Capture the cell that displays the provided text and extract its [x, y] central coordinate. 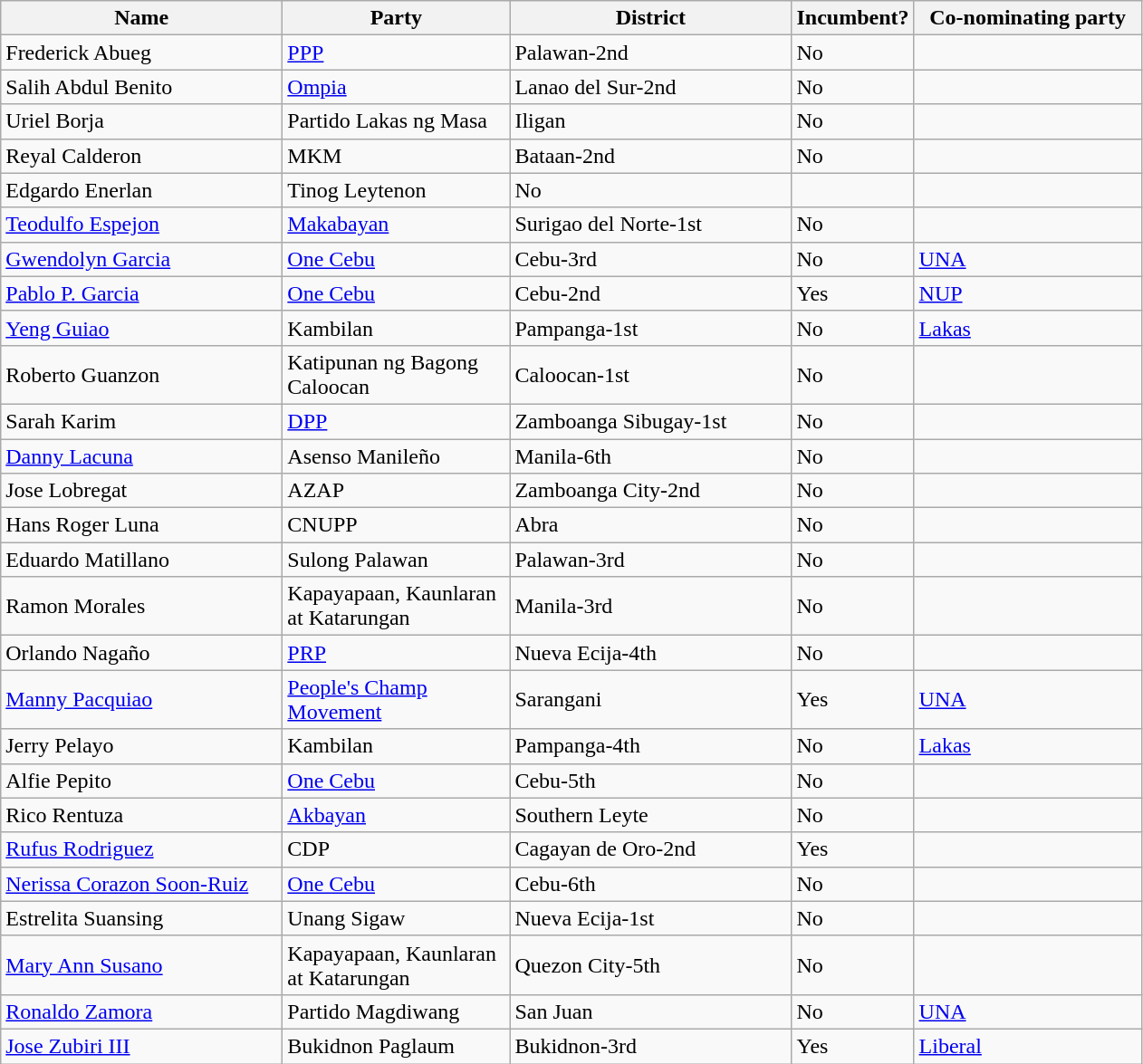
Cebu-2nd [650, 293]
CDP [397, 849]
Manila-6th [650, 455]
Partido Lakas ng Masa [397, 121]
Partido Magdiwang [397, 1011]
Katipunan ng Bagong Caloocan [397, 375]
Teodulfo Espejon [141, 225]
Uriel Borja [141, 121]
DPP [397, 421]
Tinog Leytenon [397, 190]
Surigao del Norte-1st [650, 225]
Reyal Calderon [141, 156]
Manny Pacquiao [141, 699]
Ramon Morales [141, 607]
Quezon City-5th [650, 965]
Party [397, 18]
Manila-3rd [650, 607]
Akbayan [397, 815]
District [650, 18]
Zamboanga City-2nd [650, 491]
Nueva Ecija-1st [650, 918]
CNUPP [397, 525]
AZAP [397, 491]
Bukidnon Paglaum [397, 1046]
Sarah Karim [141, 421]
Nueva Ecija-4th [650, 653]
Abra [650, 525]
Nerissa Corazon Soon-Ruiz [141, 884]
Palawan-3rd [650, 560]
Pampanga-4th [650, 746]
PPP [397, 53]
Name [141, 18]
Eduardo Matillano [141, 560]
Frederick Abueg [141, 53]
Lanao del Sur-2nd [650, 87]
Ompia [397, 87]
Yeng Guiao [141, 328]
Danny Lacuna [141, 455]
NUP [1027, 293]
Unang Sigaw [397, 918]
Mary Ann Susano [141, 965]
Alfie Pepito [141, 781]
Southern Leyte [650, 815]
Salih Abdul Benito [141, 87]
People's Champ Movement [397, 699]
Cebu-6th [650, 884]
Caloocan-1st [650, 375]
Palawan-2nd [650, 53]
Bataan-2nd [650, 156]
Co-nominating party [1027, 18]
Iligan [650, 121]
Sarangani [650, 699]
Gwendolyn Garcia [141, 259]
Pablo P. Garcia [141, 293]
Pampanga-1st [650, 328]
Sulong Palawan [397, 560]
Orlando Nagaño [141, 653]
Jerry Pelayo [141, 746]
Jose Zubiri III [141, 1046]
PRP [397, 653]
Zamboanga Sibugay-1st [650, 421]
Asenso Manileño [397, 455]
Edgardo Enerlan [141, 190]
Makabayan [397, 225]
Estrelita Suansing [141, 918]
Ronaldo Zamora [141, 1011]
Cagayan de Oro-2nd [650, 849]
San Juan [650, 1011]
Bukidnon-3rd [650, 1046]
Hans Roger Luna [141, 525]
Rufus Rodriguez [141, 849]
Cebu-3rd [650, 259]
Liberal [1027, 1046]
Jose Lobregat [141, 491]
Incumbent? [853, 18]
Rico Rentuza [141, 815]
MKM [397, 156]
Roberto Guanzon [141, 375]
Cebu-5th [650, 781]
